Capture the cell that displays the provided text and extract its (X, Y) central coordinate. 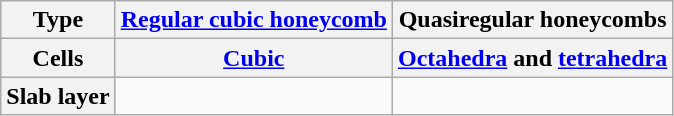
Cubic (254, 58)
Octahedra and tetrahedra (532, 58)
Cells (58, 58)
Regular cubic honeycomb (254, 20)
Quasiregular honeycombs (532, 20)
Slab layer (58, 96)
Type (58, 20)
